Return [x, y] of the center of cell containing provided text 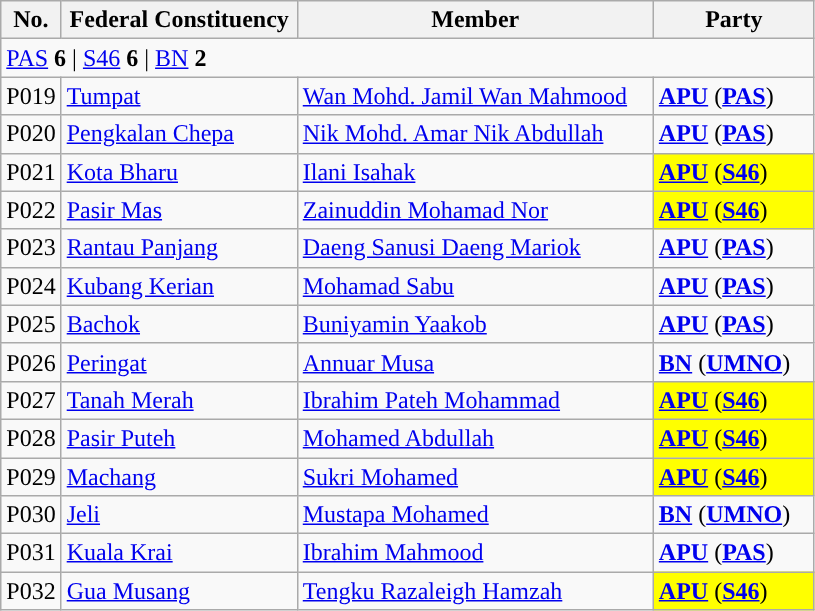
Machang [179, 477]
P032 [31, 591]
Nik Mohd. Amar Nik Abdullah [475, 134]
Buniyamin Yaakob [475, 324]
Bachok [179, 324]
P020 [31, 134]
Tumpat [179, 96]
Mohamad Sabu [475, 286]
PAS 6 | S46 6 | BN 2 [408, 58]
P022 [31, 210]
Pasir Puteh [179, 438]
Kota Bharu [179, 172]
Ilani Isahak [475, 172]
P031 [31, 553]
Party [734, 20]
P029 [31, 477]
Pengkalan Chepa [179, 134]
Ibrahim Mahmood [475, 553]
P021 [31, 172]
P028 [31, 438]
Ibrahim Pateh Mohammad [475, 400]
P025 [31, 324]
Federal Constituency [179, 20]
Peringat [179, 362]
Rantau Panjang [179, 248]
Zainuddin Mohamad Nor [475, 210]
P027 [31, 400]
Mohamed Abdullah [475, 438]
P019 [31, 96]
P024 [31, 286]
Annuar Musa [475, 362]
Gua Musang [179, 591]
Mustapa Mohamed [475, 515]
Tengku Razaleigh Hamzah [475, 591]
Pasir Mas [179, 210]
Jeli [179, 515]
Wan Mohd. Jamil Wan Mahmood [475, 96]
P026 [31, 362]
Kuala Krai [179, 553]
Kubang Kerian [179, 286]
P023 [31, 248]
Daeng Sanusi Daeng Mariok [475, 248]
Member [475, 20]
Sukri Mohamed [475, 477]
P030 [31, 515]
Tanah Merah [179, 400]
No. [31, 20]
